Find where the given text appears and provide that cell's center as [x, y] coordinate. 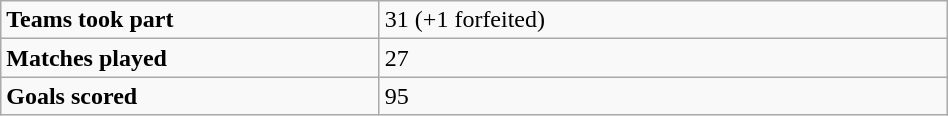
Teams took part [190, 20]
31 (+1 forfeited) [663, 20]
Matches played [190, 58]
Goals scored [190, 96]
27 [663, 58]
95 [663, 96]
